Pinpoint the cell where the given text exists, returning its (x, y) midpoint coordinate. 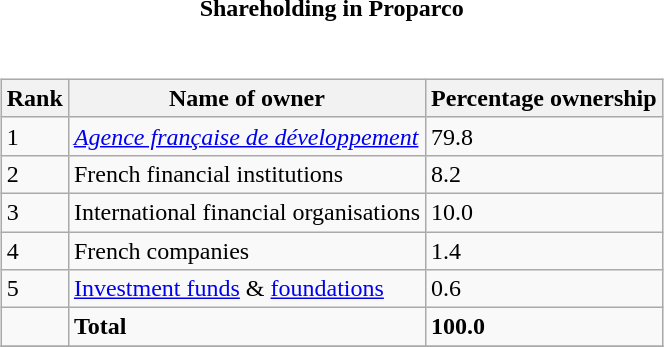
1 (34, 136)
4 (34, 251)
8.2 (544, 174)
1.4 (544, 251)
79.8 (544, 136)
French companies (246, 251)
2 (34, 174)
Percentage ownership (544, 98)
0.6 (544, 289)
100.0 (544, 327)
Agence française de développement (246, 136)
10.0 (544, 212)
Name of owner (246, 98)
Investment funds & foundations (246, 289)
French financial institutions (246, 174)
Rank (34, 98)
3 (34, 212)
Total (246, 327)
5 (34, 289)
International financial organisations (246, 212)
